From the cell containing the given text, extract its center point as (x, y) coordinate. 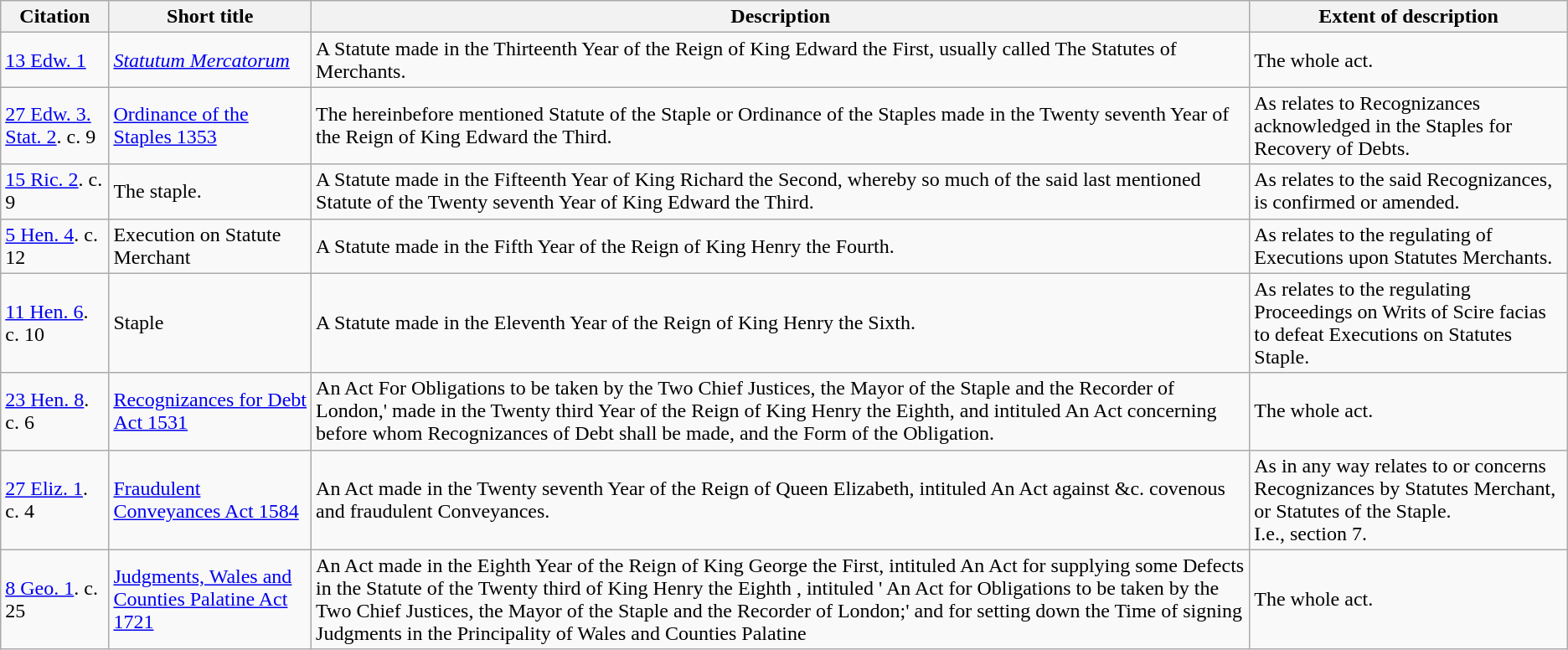
Ordinance of the Staples 1353 (210, 126)
Citation (55, 17)
As relates to the regulating of Executions upon Statutes Merchants. (1409, 246)
23 Hen. 8. c. 6 (55, 411)
8 Geo. 1. c. 25 (55, 600)
Short title (210, 17)
A Statute made in the Eleventh Year of the Reign of King Henry the Sixth. (781, 323)
Execution on Statute Merchant (210, 246)
Staple (210, 323)
Judgments, Wales and Counties Palatine Act 1721 (210, 600)
Recognizances for Debt Act 1531 (210, 411)
The hereinbefore mentioned Statute of the Staple or Ordinance of the Staples made in the Twenty seventh Year of the Reign of King Edward the Third. (781, 126)
5 Hen. 4. c. 12 (55, 246)
As relates to the said Recognizances, is confirmed or amended. (1409, 191)
Fraudulent Conveyances Act 1584 (210, 499)
15 Ric. 2. c. 9 (55, 191)
11 Hen. 6. c. 10 (55, 323)
The staple. (210, 191)
Description (781, 17)
Statutum Mercatorum (210, 60)
27 Edw. 3. Stat. 2. c. 9 (55, 126)
27 Eliz. 1. c. 4 (55, 499)
A Statute made in the Fifth Year of the Reign of King Henry the Fourth. (781, 246)
As in any way relates to or concerns Recognizances by Statutes Merchant, or Statutes of the Staple.I.e., section 7. (1409, 499)
Extent of description (1409, 17)
As relates to Recognizances acknowledged in the Staples for Recovery of Debts. (1409, 126)
As relates to the regulating Proceedings on Writs of Scire facias to defeat Executions on Statutes Staple. (1409, 323)
An Act made in the Twenty seventh Year of the Reign of Queen Elizabeth, intituled An Act against &c. covenous and fraudulent Conveyances. (781, 499)
A Statute made in the Thirteenth Year of the Reign of King Edward the First, usually called The Statutes of Merchants. (781, 60)
13 Edw. 1 (55, 60)
